Detect which cell encompasses the target text, then output its (x, y) center coordinate. 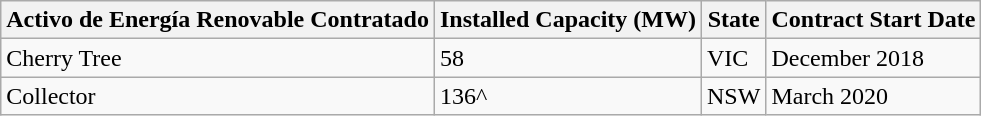
136^ (568, 96)
Contract Start Date (874, 20)
Activo de Energía Renovable Contratado (218, 20)
Collector (218, 96)
Installed Capacity (MW) (568, 20)
VIC (734, 58)
State (734, 20)
58 (568, 58)
NSW (734, 96)
March 2020 (874, 96)
Cherry Tree (218, 58)
December 2018 (874, 58)
